Identify which cell holds the provided text, then report its (x, y) central coordinate. 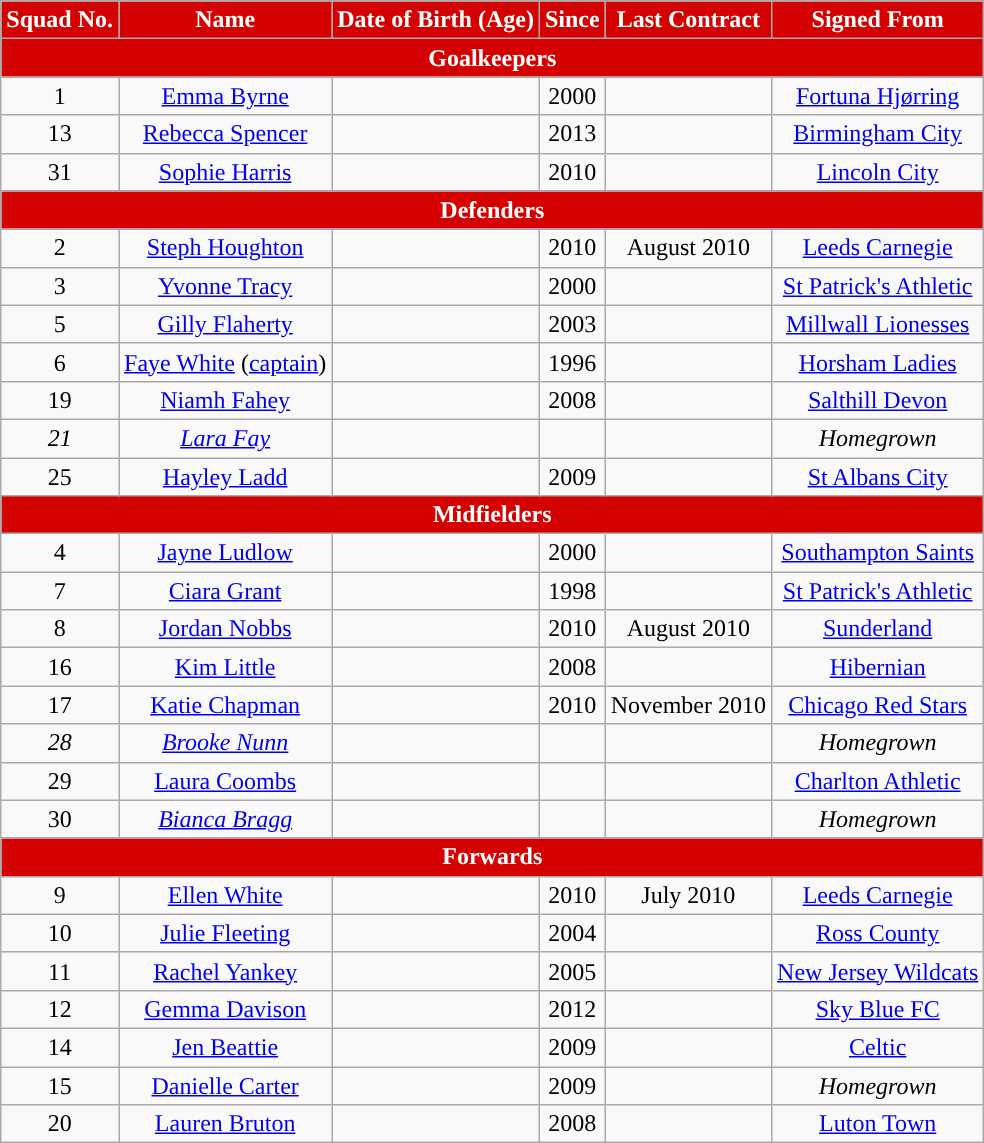
Celtic (878, 1047)
Jayne Ludlow (226, 553)
21 (60, 438)
Midfielders (492, 515)
Brooke Nunn (226, 743)
17 (60, 705)
Goalkeepers (492, 58)
Southampton Saints (878, 553)
7 (60, 591)
Kim Little (226, 667)
Gemma Davison (226, 1009)
6 (60, 362)
16 (60, 667)
12 (60, 1009)
Yvonne Tracy (226, 286)
Squad No. (60, 20)
Name (226, 20)
New Jersey Wildcats (878, 971)
Faye White (captain) (226, 362)
Ciara Grant (226, 591)
10 (60, 933)
Ross County (878, 933)
1998 (572, 591)
Hayley Ladd (226, 477)
November 2010 (688, 705)
Hibernian (878, 667)
July 2010 (688, 895)
Defenders (492, 210)
Jen Beattie (226, 1047)
2003 (572, 324)
Forwards (492, 857)
1996 (572, 362)
Rachel Yankey (226, 971)
St Albans City (878, 477)
2013 (572, 134)
Ellen White (226, 895)
Julie Fleeting (226, 933)
Sunderland (878, 629)
Since (572, 20)
Date of Birth (Age) (436, 20)
9 (60, 895)
19 (60, 400)
1 (60, 96)
20 (60, 1124)
3 (60, 286)
Lincoln City (878, 172)
Signed From (878, 20)
Danielle Carter (226, 1085)
Katie Chapman (226, 705)
31 (60, 172)
11 (60, 971)
Horsham Ladies (878, 362)
Steph Houghton (226, 248)
Charlton Athletic (878, 781)
8 (60, 629)
Emma Byrne (226, 96)
Last Contract (688, 20)
28 (60, 743)
2 (60, 248)
30 (60, 819)
Lauren Bruton (226, 1124)
Bianca Bragg (226, 819)
14 (60, 1047)
5 (60, 324)
Luton Town (878, 1124)
4 (60, 553)
2005 (572, 971)
2012 (572, 1009)
Chicago Red Stars (878, 705)
Jordan Nobbs (226, 629)
29 (60, 781)
Birmingham City (878, 134)
2004 (572, 933)
Rebecca Spencer (226, 134)
Sky Blue FC (878, 1009)
Niamh Fahey (226, 400)
Lara Fay (226, 438)
Salthill Devon (878, 400)
Sophie Harris (226, 172)
13 (60, 134)
15 (60, 1085)
Fortuna Hjørring (878, 96)
Millwall Lionesses (878, 324)
25 (60, 477)
Laura Coombs (226, 781)
Gilly Flaherty (226, 324)
